Search for the cell housing the specified text and yield its (X, Y) center coordinate. 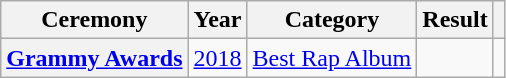
2018 (218, 58)
Best Rap Album (332, 58)
Grammy Awards (94, 58)
Year (218, 20)
Result (455, 20)
Category (332, 20)
Ceremony (94, 20)
